Locate the cell with the specified text and output its [X, Y] center coordinate. 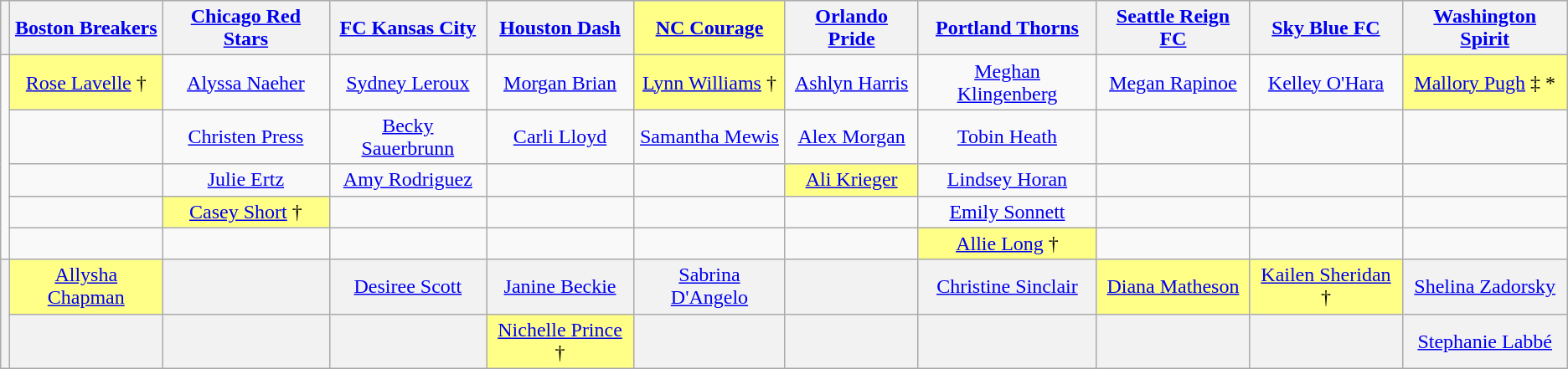
Casey Short † [246, 212]
Becky Sauerbrunn [408, 137]
Seattle Reign FC [1173, 28]
Sky Blue FC [1326, 28]
FC Kansas City [408, 28]
Lindsey Horan [1007, 180]
Nichelle Prince † [560, 341]
Chicago Red Stars [246, 28]
Kelley O'Hara [1326, 82]
Megan Rapinoe [1173, 82]
Diana Matheson [1173, 286]
Desiree Scott [408, 286]
Amy Rodriguez [408, 180]
Washington Spirit [1484, 28]
Carli Lloyd [560, 137]
Emily Sonnett [1007, 212]
Tobin Heath [1007, 137]
Samantha Mewis [709, 137]
Rose Lavelle † [86, 82]
Julie Ertz [246, 180]
Alex Morgan [851, 137]
Alyssa Naeher [246, 82]
Janine Beckie [560, 286]
Mallory Pugh ‡ * [1484, 82]
Portland Thorns [1007, 28]
Stephanie Labbé [1484, 341]
Christine Sinclair [1007, 286]
Shelina Zadorsky [1484, 286]
Meghan Klingenberg [1007, 82]
Lynn Williams † [709, 82]
Morgan Brian [560, 82]
Allysha Chapman [86, 286]
Allie Long † [1007, 243]
Ashlyn Harris [851, 82]
Kailen Sheridan † [1326, 286]
Boston Breakers [86, 28]
Sabrina D'Angelo [709, 286]
Sydney Leroux [408, 82]
Houston Dash [560, 28]
Orlando Pride [851, 28]
NC Courage [709, 28]
Ali Krieger [851, 180]
Christen Press [246, 137]
